Determine the (x, y) coordinate at the center of the cell enclosing the given text.  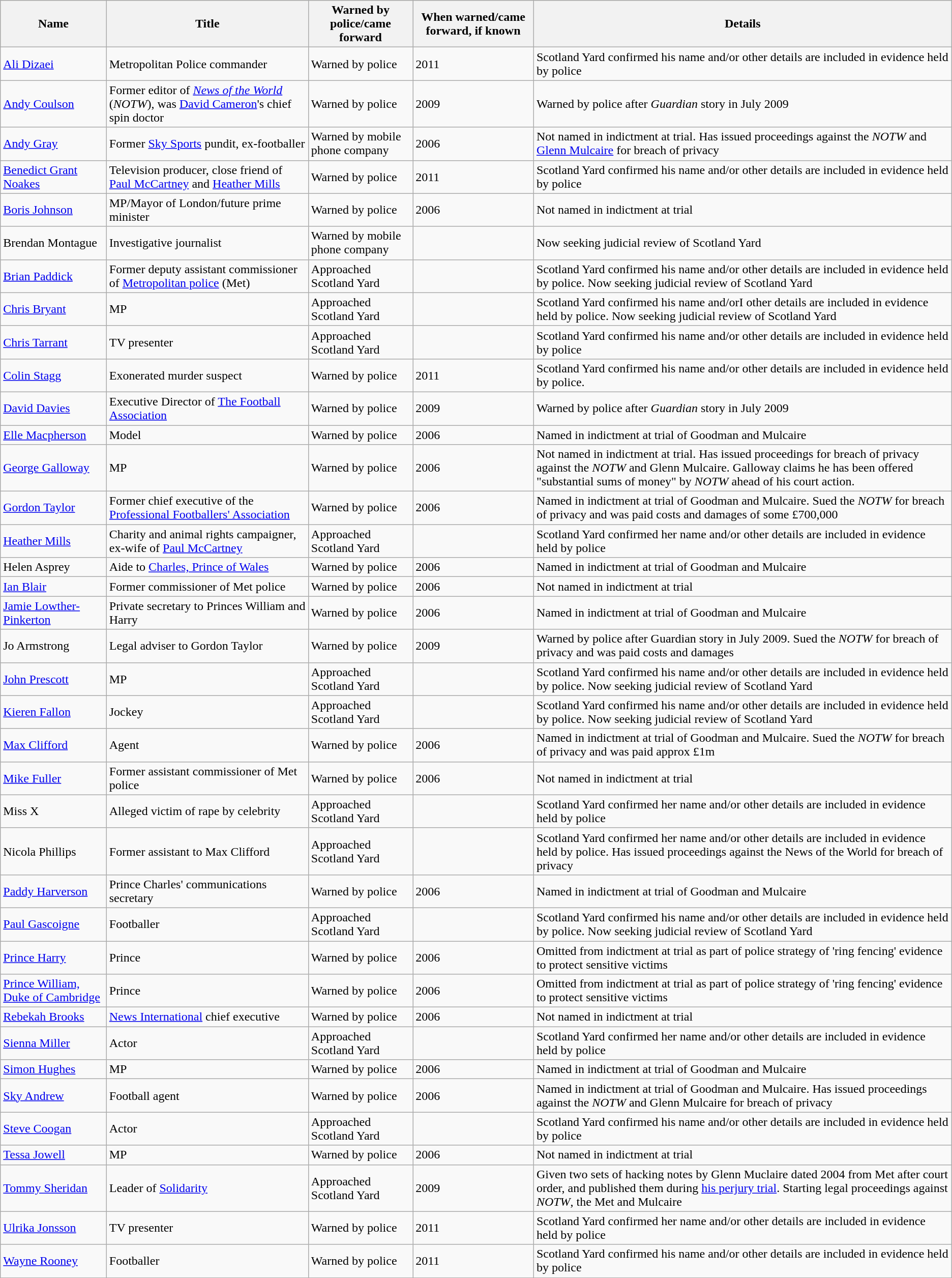
Exonerated murder suspect (207, 375)
Elle Macpherson (53, 435)
Former assistant to Max Clifford (207, 851)
News International chief executive (207, 1017)
Heather Mills (53, 541)
Named in indictment at trial of Goodman and Mulcaire. Sued the NOTW for breach of privacy and was paid costs and damages of some £700,000 (742, 508)
Model (207, 435)
Not named in indictment at trial. Has issued proceedings against the NOTW and Glenn Mulcaire for breach of privacy (742, 143)
Chris Bryant (53, 309)
Scotland Yard confirmed his name and/orI other details are included in evidence held by police. Now seeking judicial review of Scotland Yard (742, 309)
Title (207, 24)
George Galloway (53, 468)
Rebekah Brooks (53, 1017)
Mike Fuller (53, 778)
Benedict Grant Noakes (53, 177)
Executive Director of The Football Association (207, 408)
Max Clifford (53, 745)
Kieren Fallon (53, 712)
John Prescott (53, 679)
Andy Coulson (53, 104)
Leader of Solidarity (207, 1188)
Legal adviser to Gordon Taylor (207, 646)
Prince Charles' communications secretary (207, 891)
Former commissioner of Met police (207, 587)
Prince William, Duke of Cambridge (53, 991)
Former deputy assistant commissioner of Metropolitan police (Met) (207, 276)
Tessa Jowell (53, 1155)
Private secretary to Princes William and Harry (207, 613)
Jockey (207, 712)
Brian Paddick (53, 276)
MP/Mayor of London/future prime minister (207, 210)
Steve Coogan (53, 1128)
Colin Stagg (53, 375)
Sienna Miller (53, 1043)
Scotland Yard confirmed his name and/or other details are included in evidence held by police. (742, 375)
Details (742, 24)
Named in indictment at trial of Goodman and Mulcaire. Sued the NOTW for breach of privacy and was paid approx £1m (742, 745)
Ulrika Jonsson (53, 1228)
Named in indictment at trial of Goodman and Mulcaire. Has issued proceedings against the NOTW and Glenn Mulcaire for breach of privacy (742, 1096)
Tommy Sheridan (53, 1188)
Alleged victim of rape by celebrity (207, 811)
Television producer, close friend of Paul McCartney and Heather Mills (207, 177)
Andy Gray (53, 143)
Jamie Lowther-Pinkerton (53, 613)
David Davies (53, 408)
Former Sky Sports pundit, ex-footballer (207, 143)
Chris Tarrant (53, 342)
Prince Harry (53, 957)
Sky Andrew (53, 1096)
Former editor of News of the World (NOTW), was David Cameron's chief spin doctor (207, 104)
Metropolitan Police commander (207, 64)
Paul Gascoigne (53, 924)
Now seeking judicial review of Scotland Yard (742, 243)
Ali Dizaei (53, 64)
Brendan Montague (53, 243)
Helen Asprey (53, 567)
When warned/came forward, if known (473, 24)
Paddy Harverson (53, 891)
Miss X (53, 811)
Name (53, 24)
Boris Johnson (53, 210)
Gordon Taylor (53, 508)
Charity and animal rights campaigner, ex-wife of Paul McCartney (207, 541)
Warned by police after Guardian story in July 2009. Sued the NOTW for breach of privacy and was paid costs and damages (742, 646)
Former chief executive of the Professional Footballers' Association (207, 508)
Agent (207, 745)
Ian Blair (53, 587)
Simon Hughes (53, 1069)
Football agent (207, 1096)
Nicola Phillips (53, 851)
Jo Armstrong (53, 646)
Warned by police/came forward (360, 24)
Wayne Rooney (53, 1261)
Former assistant commissioner of Met police (207, 778)
Investigative journalist (207, 243)
Aide to Charles, Prince of Wales (207, 567)
